Locate the cell with the specified text and output its [X, Y] center coordinate. 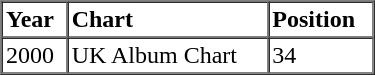
2000 [35, 56]
Chart [168, 20]
Year [35, 20]
UK Album Chart [168, 56]
Position [321, 20]
34 [321, 56]
